From the cell containing the given text, extract its center point as [x, y] coordinate. 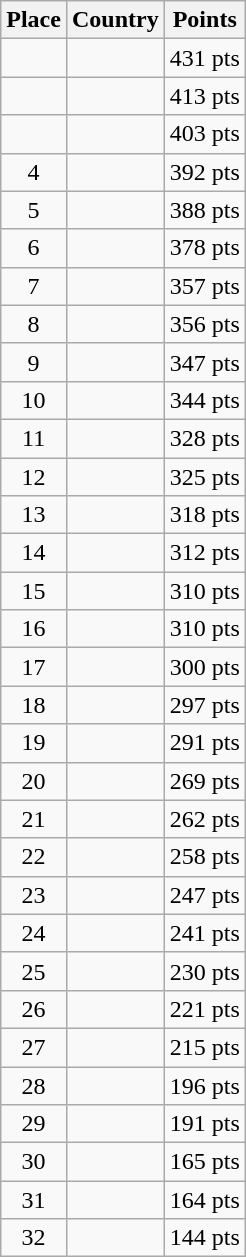
378 pts [204, 248]
16 [34, 629]
262 pts [204, 819]
12 [34, 477]
15 [34, 591]
Country [115, 20]
247 pts [204, 895]
196 pts [204, 1085]
13 [34, 515]
258 pts [204, 857]
5 [34, 210]
24 [34, 933]
26 [34, 1009]
11 [34, 438]
20 [34, 781]
29 [34, 1124]
25 [34, 971]
215 pts [204, 1047]
19 [34, 743]
144 pts [204, 1238]
269 pts [204, 781]
413 pts [204, 96]
10 [34, 400]
Place [34, 20]
164 pts [204, 1200]
325 pts [204, 477]
Points [204, 20]
230 pts [204, 971]
431 pts [204, 58]
32 [34, 1238]
356 pts [204, 324]
300 pts [204, 667]
312 pts [204, 553]
6 [34, 248]
297 pts [204, 705]
392 pts [204, 172]
344 pts [204, 400]
22 [34, 857]
357 pts [204, 286]
27 [34, 1047]
388 pts [204, 210]
318 pts [204, 515]
30 [34, 1162]
165 pts [204, 1162]
17 [34, 667]
403 pts [204, 134]
7 [34, 286]
28 [34, 1085]
8 [34, 324]
4 [34, 172]
221 pts [204, 1009]
9 [34, 362]
328 pts [204, 438]
18 [34, 705]
241 pts [204, 933]
23 [34, 895]
14 [34, 553]
291 pts [204, 743]
191 pts [204, 1124]
21 [34, 819]
347 pts [204, 362]
31 [34, 1200]
